Provide the [X, Y] coordinate of the cell's center where the given text is located.  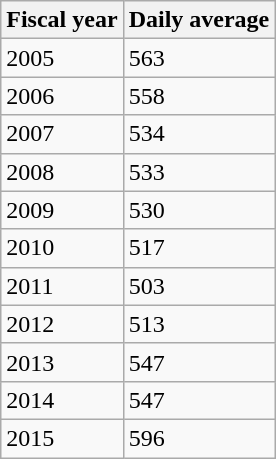
530 [199, 210]
Fiscal year [62, 20]
534 [199, 134]
2005 [62, 58]
2009 [62, 210]
Daily average [199, 20]
2007 [62, 134]
2011 [62, 286]
2015 [62, 438]
503 [199, 286]
517 [199, 248]
2013 [62, 362]
558 [199, 96]
596 [199, 438]
2008 [62, 172]
2012 [62, 324]
533 [199, 172]
2010 [62, 248]
2006 [62, 96]
563 [199, 58]
513 [199, 324]
2014 [62, 400]
